Return the (x, y) coordinate for the center point of the cell that contains the specified text.  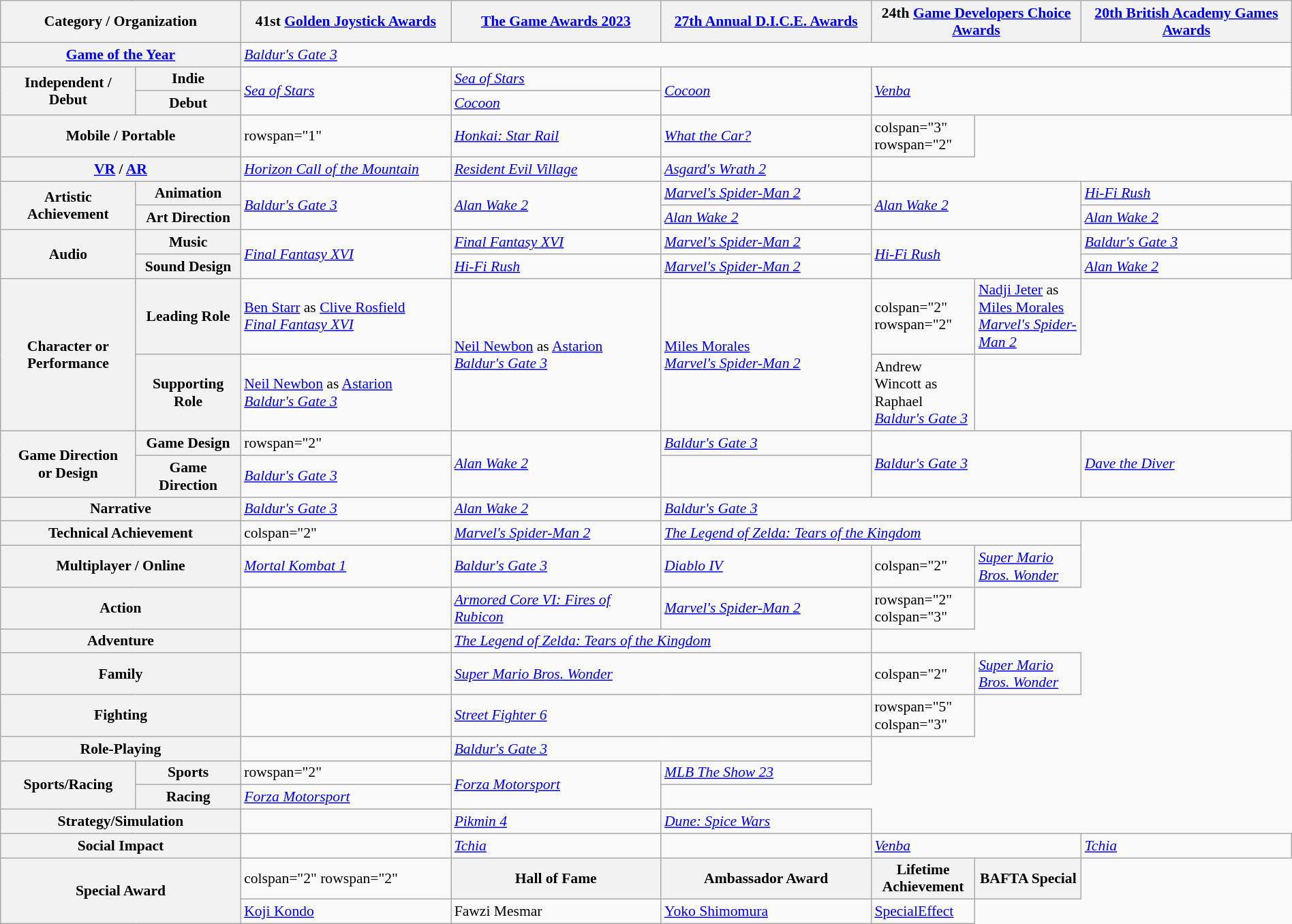
Mortal Kombat 1 (345, 566)
BAFTA Special (1028, 878)
27th Annual D.I.C.E. Awards (766, 22)
Leading Role (188, 316)
24th Game Developers Choice Awards (976, 22)
Game Direction (188, 476)
The Game Awards 2023 (556, 22)
Category / Organization (121, 22)
Koji Kondo (345, 912)
Sports (188, 773)
Nadji Jeter as Miles MoralesMarvel's Spider-Man 2 (1028, 316)
SpecialEffect (923, 912)
rowspan="1" (345, 136)
Art Direction (188, 217)
Adventure (121, 641)
Sound Design (188, 266)
MLB The Show 23 (766, 773)
20th British Academy Games Awards (1187, 22)
Multiplayer / Online (121, 566)
Hall of Fame (556, 878)
Mobile / Portable (121, 136)
Music (188, 242)
Honkai: Star Rail (556, 136)
Independent / Debut (68, 91)
Supporting Role (188, 392)
Character or Performance (68, 354)
Ben Starr as Clive RosfieldFinal Fantasy XVI (345, 316)
Diablo IV (766, 566)
Artistic Achievement (68, 206)
Andrew Wincott as RaphaelBaldur's Gate 3 (923, 392)
Game of the Year (121, 55)
Horizon Call of the Mountain (345, 169)
Audio (68, 253)
Narrative (121, 509)
Yoko Shimomura (766, 912)
Miles Morales Marvel's Spider-Man 2 (766, 354)
Family (121, 673)
Dave the Diver (1187, 463)
Street Fighter 6 (661, 715)
Racing (188, 797)
rowspan="2" colspan="3" (923, 608)
Action (121, 608)
Asgard's Wrath 2 (766, 169)
Lifetime Achievement (923, 878)
VR / AR (121, 169)
Dune: Spice Wars (766, 821)
Social Impact (121, 846)
Special Award (121, 890)
Fighting (121, 715)
Armored Core VI: Fires of Rubicon (556, 608)
What the Car? (766, 136)
Game Direction or Design (68, 463)
colspan="3" rowspan="2" (923, 136)
rowspan="5" colspan="3" (923, 715)
Indie (188, 79)
Technical Achievement (121, 534)
Sports/Racing (68, 785)
Debut (188, 103)
Game Design (188, 443)
Role-Playing (121, 748)
Pikmin 4 (556, 821)
Fawzi Mesmar (556, 912)
Animation (188, 194)
Strategy/Simulation (121, 821)
Resident Evil Village (556, 169)
Ambassador Award (766, 878)
41st Golden Joystick Awards (345, 22)
